Provide the [x, y] coordinate of the cell's center where the given text is located.  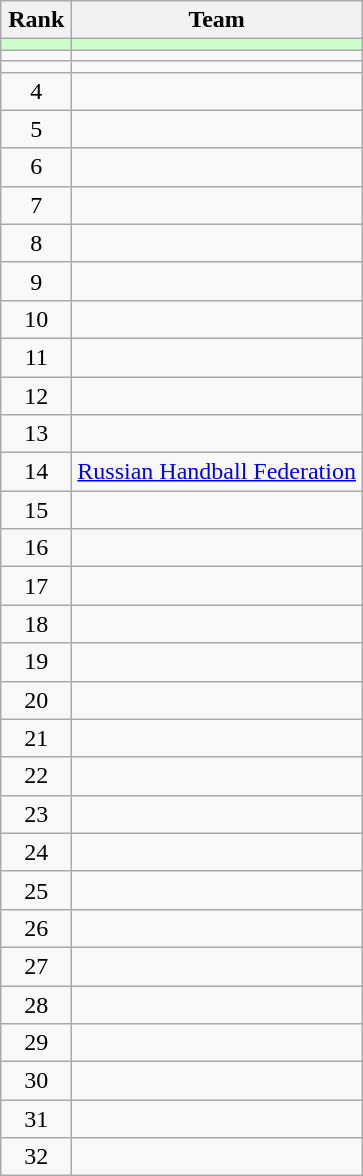
16 [36, 548]
Team [217, 20]
28 [36, 1005]
20 [36, 700]
19 [36, 662]
8 [36, 243]
10 [36, 319]
25 [36, 890]
7 [36, 205]
17 [36, 586]
Rank [36, 20]
30 [36, 1081]
26 [36, 928]
23 [36, 814]
11 [36, 357]
32 [36, 1157]
13 [36, 434]
4 [36, 91]
5 [36, 129]
15 [36, 510]
24 [36, 852]
Russian Handball Federation [217, 472]
9 [36, 281]
6 [36, 167]
27 [36, 966]
21 [36, 738]
12 [36, 395]
14 [36, 472]
22 [36, 776]
31 [36, 1119]
18 [36, 624]
29 [36, 1043]
